Capture the cell that displays the provided text and extract its [X, Y] central coordinate. 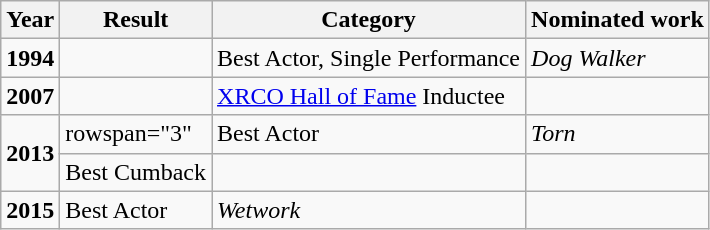
Dog Walker [618, 58]
Best Cumback [136, 172]
Torn [618, 134]
1994 [30, 58]
Year [30, 20]
Result [136, 20]
Nominated work [618, 20]
XRCO Hall of Fame Inductee [369, 96]
Category [369, 20]
2013 [30, 153]
rowspan="3" [136, 134]
2015 [30, 210]
Best Actor, Single Performance [369, 58]
2007 [30, 96]
Wetwork [369, 210]
